Determine the (x, y) coordinate at the center of the cell enclosing the given text.  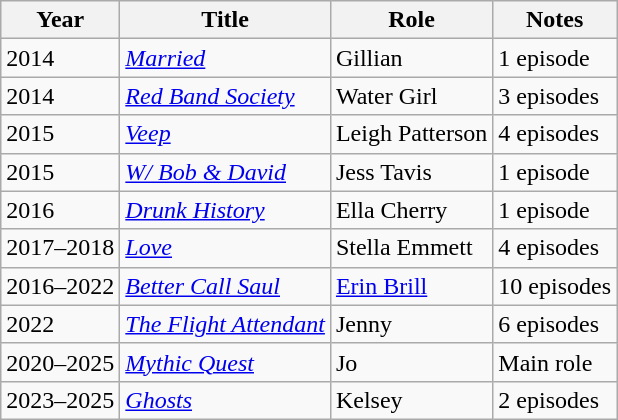
Better Call Saul (226, 286)
6 episodes (555, 324)
Mythic Quest (226, 362)
Water Girl (411, 96)
10 episodes (555, 286)
Jess Tavis (411, 172)
Erin Brill (411, 286)
Drunk History (226, 210)
Year (60, 20)
Ghosts (226, 400)
Ella Cherry (411, 210)
Jenny (411, 324)
Love (226, 248)
Notes (555, 20)
Leigh Patterson (411, 134)
Red Band Society (226, 96)
2017–2018 (60, 248)
2023–2025 (60, 400)
2 episodes (555, 400)
Veep (226, 134)
2020–2025 (60, 362)
Gillian (411, 58)
Role (411, 20)
2016 (60, 210)
Main role (555, 362)
Jo (411, 362)
2022 (60, 324)
The Flight Attendant (226, 324)
Married (226, 58)
3 episodes (555, 96)
2016–2022 (60, 286)
Stella Emmett (411, 248)
Kelsey (411, 400)
W/ Bob & David (226, 172)
Title (226, 20)
